Identify which cell holds the provided text, then report its (x, y) central coordinate. 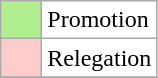
Relegation (100, 58)
Promotion (100, 20)
